Provide the (x, y) coordinate of the cell's center where the given text is located.  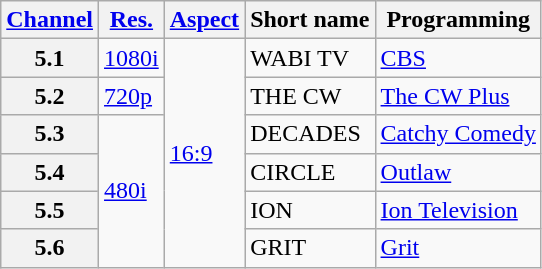
Aspect (204, 20)
1080i (132, 58)
Res. (132, 20)
Outlaw (458, 172)
5.5 (50, 210)
5.1 (50, 58)
Ion Television (458, 210)
WABI TV (310, 58)
The CW Plus (458, 96)
CIRCLE (310, 172)
5.4 (50, 172)
CBS (458, 58)
GRIT (310, 248)
480i (132, 191)
DECADES (310, 134)
720p (132, 96)
5.6 (50, 248)
Short name (310, 20)
Channel (50, 20)
THE CW (310, 96)
5.3 (50, 134)
16:9 (204, 153)
Catchy Comedy (458, 134)
Programming (458, 20)
5.2 (50, 96)
Grit (458, 248)
ION (310, 210)
